Scan for the cell matching the given text and deliver its [x, y] coordinate at center. 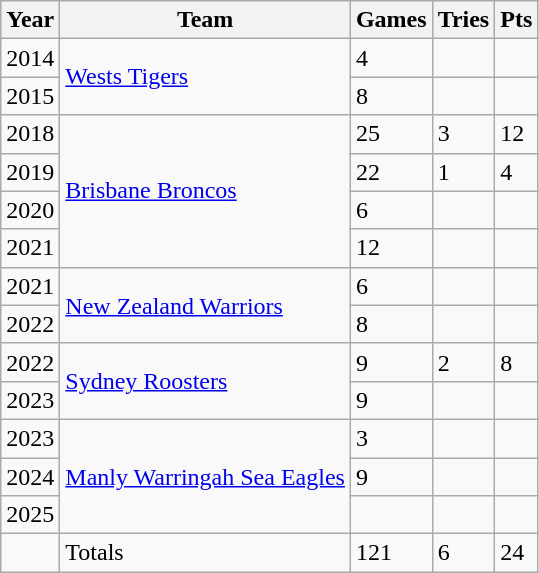
2015 [30, 96]
Tries [464, 20]
Sydney Roosters [206, 381]
2020 [30, 210]
24 [516, 553]
Games [391, 20]
Team [206, 20]
Year [30, 20]
Wests Tigers [206, 77]
2024 [30, 477]
Pts [516, 20]
Totals [206, 553]
121 [391, 553]
2025 [30, 515]
2 [464, 362]
25 [391, 134]
Brisbane Broncos [206, 191]
Manly Warringah Sea Eagles [206, 476]
1 [464, 172]
2014 [30, 58]
22 [391, 172]
2018 [30, 134]
2019 [30, 172]
New Zealand Warriors [206, 305]
